Search for the cell housing the specified text and yield its [X, Y] center coordinate. 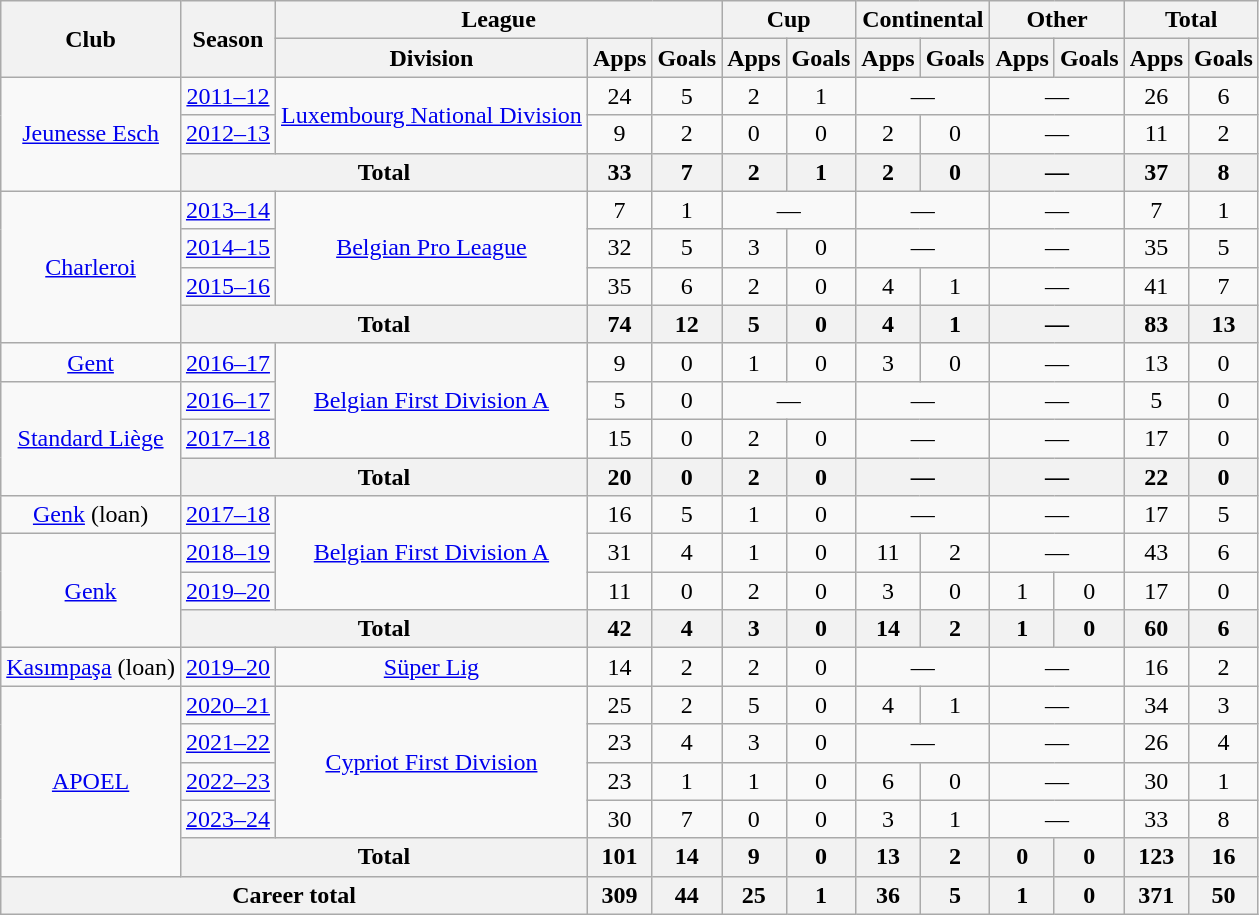
Cup [789, 20]
60 [1156, 629]
APOEL [91, 781]
2020–21 [228, 705]
2013–14 [228, 210]
43 [1156, 553]
Genk (loan) [91, 515]
Standard Liège [91, 438]
Jeunesse Esch [91, 134]
74 [619, 324]
2014–15 [228, 248]
37 [1156, 172]
Cypriot First Division [431, 762]
42 [619, 629]
44 [687, 895]
2012–13 [228, 134]
Career total [294, 895]
2021–22 [228, 743]
371 [1156, 895]
Continental [923, 20]
41 [1156, 286]
Gent [91, 362]
2023–24 [228, 819]
15 [619, 438]
League [498, 20]
50 [1224, 895]
83 [1156, 324]
Luxembourg National Division [431, 115]
Season [228, 39]
22 [1156, 477]
34 [1156, 705]
Club [91, 39]
2015–16 [228, 286]
Division [431, 58]
Belgian Pro League [431, 248]
Kasımpaşa (loan) [91, 667]
12 [687, 324]
Süper Lig [431, 667]
20 [619, 477]
2011–12 [228, 96]
123 [1156, 857]
31 [619, 553]
2018–19 [228, 553]
36 [888, 895]
2022–23 [228, 781]
Genk [91, 591]
32 [619, 248]
Charleroi [91, 267]
Other [1057, 20]
309 [619, 895]
101 [619, 857]
24 [619, 96]
